From the cell containing the given text, extract its center point as [x, y] coordinate. 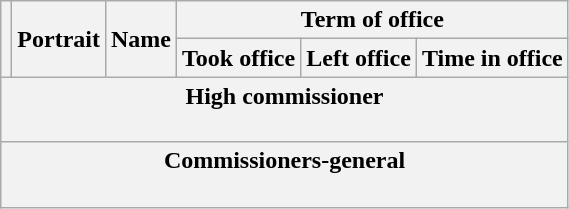
Portrait [59, 39]
Commissioners-general [285, 174]
Time in office [492, 58]
Left office [359, 58]
Term of office [373, 20]
High commissioner [285, 110]
Name [140, 39]
Took office [239, 58]
